From the cell containing the given text, extract its center point as (X, Y) coordinate. 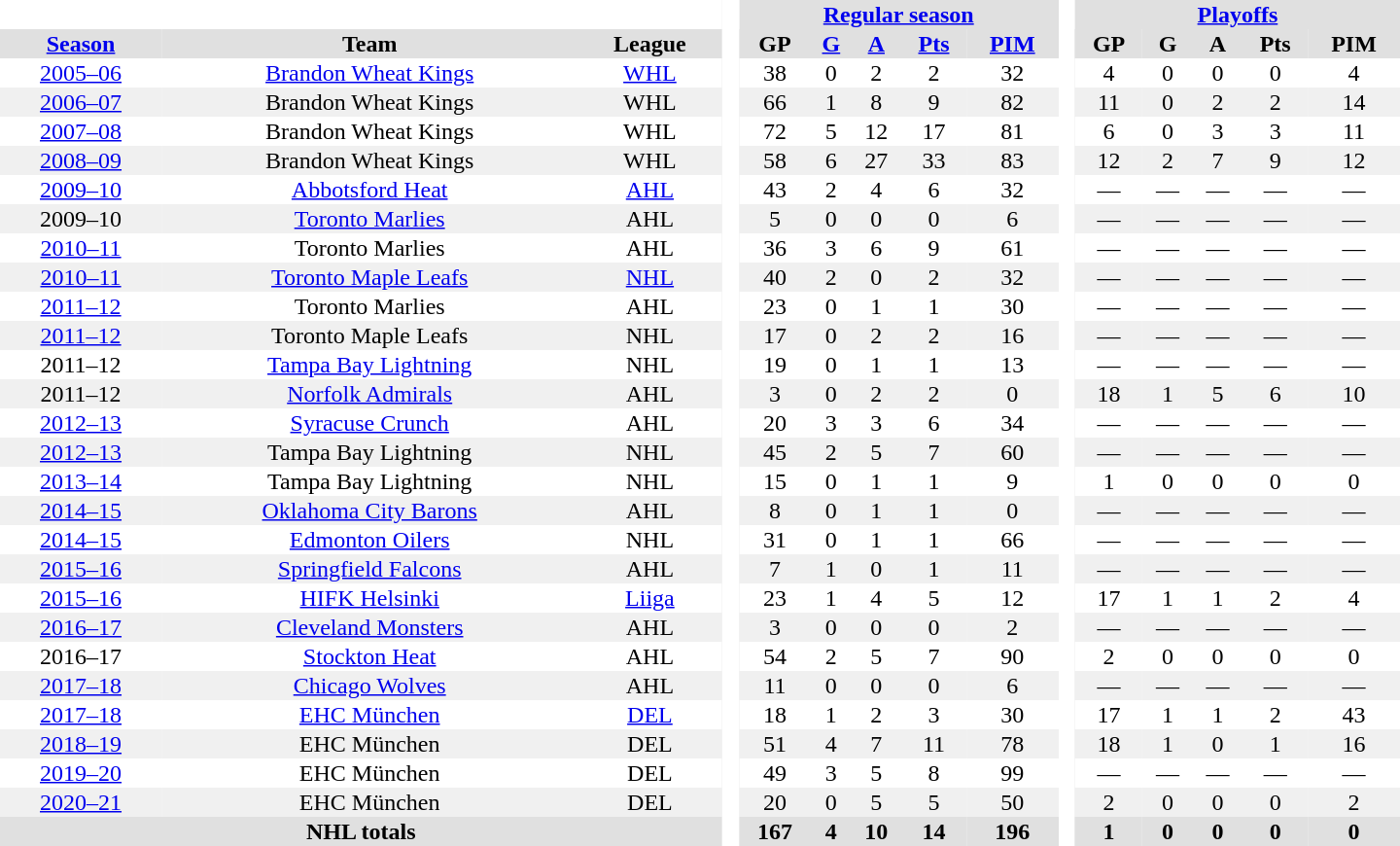
50 (1013, 802)
81 (1013, 131)
Oklahoma City Barons (369, 511)
Regular season (898, 15)
61 (1013, 248)
58 (775, 160)
Team (369, 44)
99 (1013, 773)
Playoffs (1238, 15)
82 (1013, 102)
45 (775, 452)
2006–07 (81, 102)
Norfolk Admirals (369, 394)
2008–09 (81, 160)
19 (775, 365)
Liiga (649, 598)
51 (775, 744)
38 (775, 73)
Edmonton Oilers (369, 540)
2018–19 (81, 744)
HIFK Helsinki (369, 598)
49 (775, 773)
54 (775, 656)
2019–20 (81, 773)
167 (775, 831)
196 (1013, 831)
Chicago Wolves (369, 686)
34 (1013, 423)
Springfield Falcons (369, 569)
League (649, 44)
2020–21 (81, 802)
15 (775, 481)
2007–08 (81, 131)
Season (81, 44)
90 (1013, 656)
Syracuse Crunch (369, 423)
27 (877, 160)
13 (1013, 365)
40 (775, 277)
2005–06 (81, 73)
Cleveland Monsters (369, 627)
72 (775, 131)
36 (775, 248)
NHL totals (362, 831)
31 (775, 540)
78 (1013, 744)
33 (933, 160)
83 (1013, 160)
Stockton Heat (369, 656)
Abbotsford Heat (369, 190)
2013–14 (81, 481)
60 (1013, 452)
